Scan for the cell matching the given text and deliver its [x, y] coordinate at center. 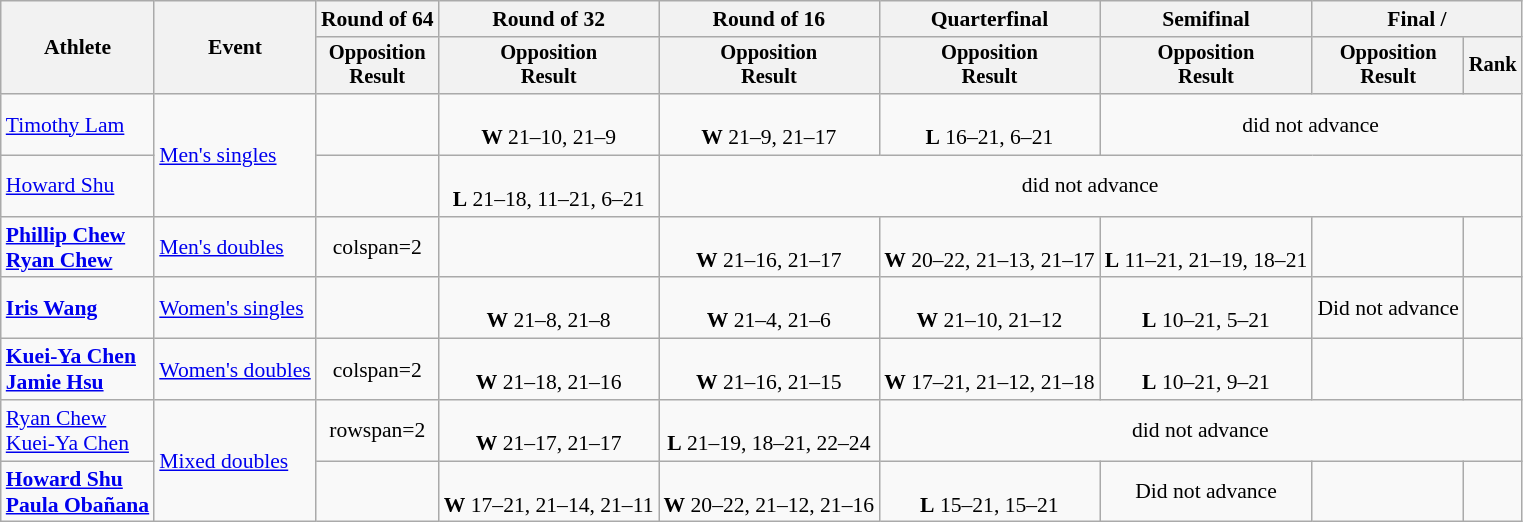
W 21–8, 21–8 [549, 308]
W 21–17, 21–17 [549, 430]
W 17–21, 21–12, 21–18 [990, 370]
Round of 32 [549, 19]
L 21–18, 11–21, 6–21 [549, 186]
W 20–22, 21–12, 21–16 [768, 492]
W 21–18, 21–16 [549, 370]
Event [235, 48]
Timothy Lam [78, 124]
rowspan=2 [378, 430]
Mixed doubles [235, 461]
Women's doubles [235, 370]
L 15–21, 15–21 [990, 492]
Women's singles [235, 308]
Semifinal [1206, 19]
Iris Wang [78, 308]
Round of 16 [768, 19]
W 21–4, 21–6 [768, 308]
W 21–10, 21–12 [990, 308]
Men's singles [235, 155]
W 21–10, 21–9 [549, 124]
L 10–21, 5–21 [1206, 308]
L 21–19, 18–21, 22–24 [768, 430]
L 11–21, 21–19, 18–21 [1206, 248]
Men's doubles [235, 248]
W 20–22, 21–13, 21–17 [990, 248]
Final / [1416, 19]
Rank [1493, 66]
W 21–9, 21–17 [768, 124]
Phillip ChewRyan Chew [78, 248]
Round of 64 [378, 19]
L 16–21, 6–21 [990, 124]
Kuei-Ya ChenJamie Hsu [78, 370]
W 21–16, 21–17 [768, 248]
L 10–21, 9–21 [1206, 370]
W 21–16, 21–15 [768, 370]
Howard Shu [78, 186]
Athlete [78, 48]
W 17–21, 21–14, 21–11 [549, 492]
Quarterfinal [990, 19]
Ryan ChewKuei-Ya Chen [78, 430]
Howard ShuPaula Obañana [78, 492]
